Extract the (x, y) coordinate from the center of the cell holding the provided text.  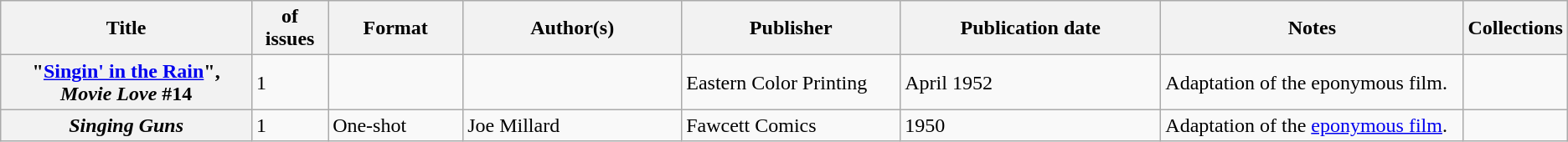
Format (395, 28)
Author(s) (573, 28)
of issues (290, 28)
Collections (1515, 28)
Eastern Color Printing (791, 82)
Fawcett Comics (791, 125)
Publication date (1030, 28)
Singing Guns (126, 125)
Title (126, 28)
April 1952 (1030, 82)
Joe Millard (573, 125)
One-shot (395, 125)
1950 (1030, 125)
"Singin' in the Rain", Movie Love #14 (126, 82)
Publisher (791, 28)
Notes (1312, 28)
